Extract the (x, y) coordinate from the center of the cell holding the provided text.  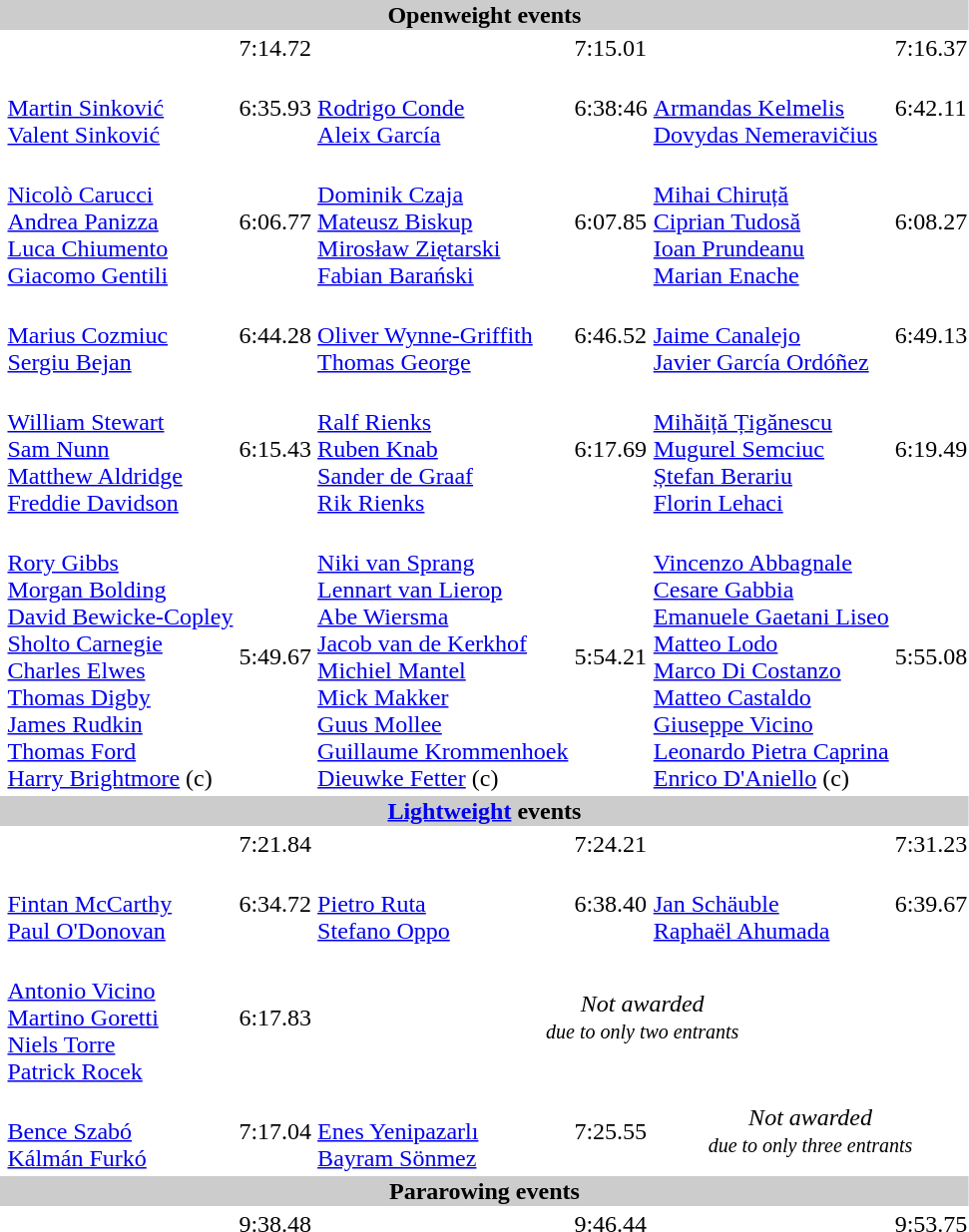
6:08.27 (931, 221)
6:44.28 (275, 335)
Niki van SprangLennart van LieropAbe WiersmaJacob van de KerkhofMichiel MantelMick MakkerGuus MolleeGuillaume KrommenhoekDieuwke Fetter (c) (443, 656)
Not awardeddue to only three entrants (810, 1131)
6:46.52 (611, 335)
Pararowing events (485, 1191)
Martin SinkovićValent Sinković (120, 108)
Oliver Wynne-GriffithThomas George (443, 335)
6:35.93 (275, 108)
Enes YenipazarlıBayram Sönmez (443, 1131)
6:38.40 (611, 904)
6:49.13 (931, 335)
7:24.21 (611, 844)
Jaime CanalejoJavier García Ordóñez (770, 335)
6:38:46 (611, 108)
6:34.72 (275, 904)
Rodrigo CondeAleix García (443, 108)
Not awardeddue to only two entrants (643, 1018)
Bence SzabóKálmán Furkó (120, 1131)
William StewartSam NunnMatthew AldridgeFreddie Davidson (120, 449)
6:07.85 (611, 221)
7:25.55 (611, 1131)
6:42.11 (931, 108)
Fintan McCarthyPaul O'Donovan (120, 904)
Nicolò CarucciAndrea PanizzaLuca ChiumentoGiacomo Gentili (120, 221)
Mihai ChiruțăCiprian TudosăIoan PrundeanuMarian Enache (770, 221)
Marius CozmiucSergiu Bejan (120, 335)
Mihăiță ȚigănescuMugurel SemciucȘtefan BerariuFlorin Lehaci (770, 449)
Armandas KelmelisDovydas Nemeravičius (770, 108)
Pietro RutaStefano Oppo (443, 904)
Jan SchäubleRaphaël Ahumada (770, 904)
6:06.77 (275, 221)
5:55.08 (931, 656)
7:21.84 (275, 844)
5:54.21 (611, 656)
6:17.83 (275, 1018)
Ralf RienksRuben KnabSander de GraafRik Rienks (443, 449)
7:31.23 (931, 844)
Openweight events (485, 15)
6:17.69 (611, 449)
6:19.49 (931, 449)
7:16.37 (931, 48)
7:14.72 (275, 48)
7:17.04 (275, 1131)
7:15.01 (611, 48)
Lightweight events (485, 811)
6:39.67 (931, 904)
6:15.43 (275, 449)
Dominik CzajaMateusz BiskupMirosław ZiętarskiFabian Barański (443, 221)
Rory GibbsMorgan BoldingDavid Bewicke-CopleySholto CarnegieCharles ElwesThomas DigbyJames RudkinThomas FordHarry Brightmore (c) (120, 656)
Antonio VicinoMartino GorettiNiels TorrePatrick Rocek (120, 1018)
5:49.67 (275, 656)
